From the cell containing the given text, extract its center point as [X, Y] coordinate. 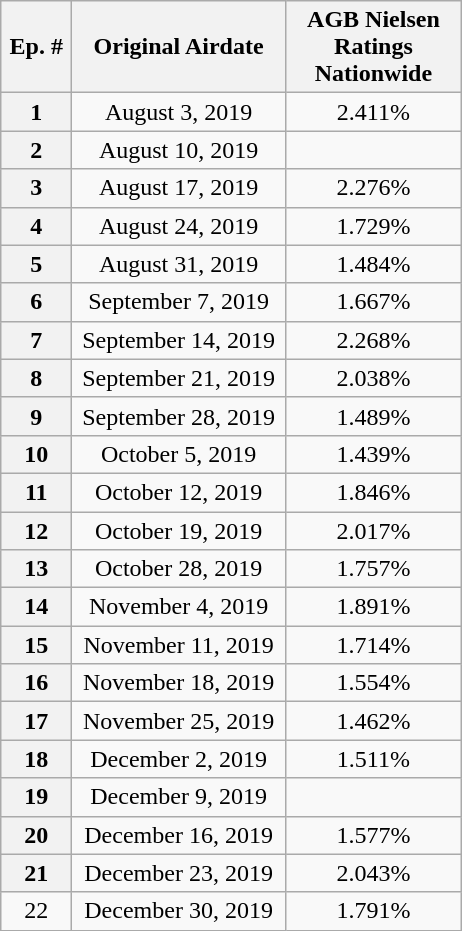
20 [36, 835]
16 [36, 683]
1.729% [373, 226]
December 16, 2019 [179, 835]
14 [36, 607]
8 [36, 378]
August 10, 2019 [179, 150]
12 [36, 531]
21 [36, 873]
1.714% [373, 645]
1 [36, 112]
December 2, 2019 [179, 759]
September 21, 2019 [179, 378]
1.891% [373, 607]
November 18, 2019 [179, 683]
2.038% [373, 378]
1.511% [373, 759]
18 [36, 759]
1.484% [373, 264]
2.043% [373, 873]
1.757% [373, 569]
December 23, 2019 [179, 873]
October 12, 2019 [179, 492]
August 24, 2019 [179, 226]
22 [36, 911]
1.791% [373, 911]
Ep. # [36, 47]
6 [36, 302]
7 [36, 340]
September 14, 2019 [179, 340]
October 28, 2019 [179, 569]
October 19, 2019 [179, 531]
AGB Nielsen Ratings Nationwide [373, 47]
October 5, 2019 [179, 454]
September 7, 2019 [179, 302]
November 11, 2019 [179, 645]
August 3, 2019 [179, 112]
13 [36, 569]
10 [36, 454]
9 [36, 416]
3 [36, 188]
1.577% [373, 835]
2.017% [373, 531]
December 30, 2019 [179, 911]
1.667% [373, 302]
December 9, 2019 [179, 797]
11 [36, 492]
November 25, 2019 [179, 721]
17 [36, 721]
1.439% [373, 454]
4 [36, 226]
1.462% [373, 721]
2 [36, 150]
September 28, 2019 [179, 416]
2.276% [373, 188]
August 17, 2019 [179, 188]
Original Airdate [179, 47]
1.554% [373, 683]
1.846% [373, 492]
5 [36, 264]
19 [36, 797]
November 4, 2019 [179, 607]
15 [36, 645]
2.268% [373, 340]
2.411% [373, 112]
August 31, 2019 [179, 264]
1.489% [373, 416]
